Provide the [X, Y] coordinate of the cell's center where the given text is located.  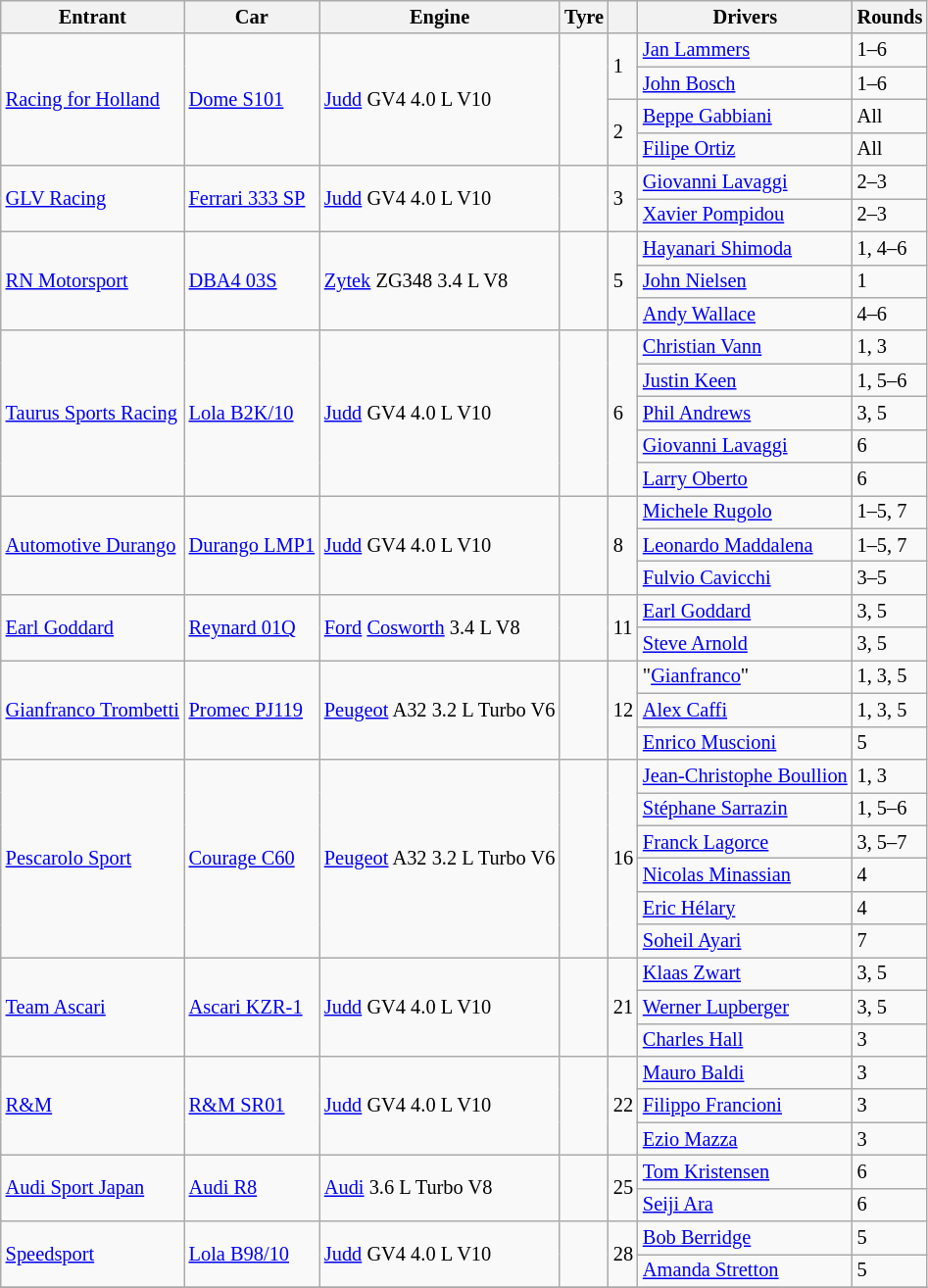
Filipe Ortiz [745, 149]
Mauro Baldi [745, 1072]
DBA4 03S [252, 280]
Charles Hall [745, 1040]
Audi R8 [252, 1188]
Engine [439, 17]
Ford Cosworth 3.4 L V8 [439, 627]
1, 4–6 [890, 248]
22 [623, 1106]
Automotive Durango [92, 545]
Justin Keen [745, 380]
Speedsport [92, 1255]
Tom Kristensen [745, 1171]
Klaas Zwart [745, 973]
3, 5–7 [890, 842]
Steve Arnold [745, 644]
Seiji Ara [745, 1205]
Fulvio Cavicchi [745, 577]
Nicolas Minassian [745, 874]
Lola B2K/10 [252, 413]
Beppe Gabbiani [745, 116]
Jean-Christophe Boullion [745, 775]
2 [623, 131]
Eric Hélary [745, 908]
3–5 [890, 577]
28 [623, 1255]
25 [623, 1188]
Reynard 01Q [252, 627]
R&M [92, 1106]
Courage C60 [252, 858]
Pescarolo Sport [92, 858]
Michele Rugolo [745, 512]
Dome S101 [252, 100]
Christian Vann [745, 347]
Promec PJ119 [252, 710]
Amanda Stretton [745, 1270]
12 [623, 710]
Audi Sport Japan [92, 1188]
Racing for Holland [92, 100]
Hayanari Shimoda [745, 248]
R&M SR01 [252, 1106]
Rounds [890, 17]
Xavier Pompidou [745, 215]
Stéphane Sarrazin [745, 809]
John Nielsen [745, 281]
Phil Andrews [745, 413]
Bob Berridge [745, 1238]
Jan Lammers [745, 50]
Entrant [92, 17]
Ascari KZR-1 [252, 1006]
Leonardo Maddalena [745, 545]
Alex Caffi [745, 710]
Drivers [745, 17]
Audi 3.6 L Turbo V8 [439, 1188]
Ezio Mazza [745, 1139]
7 [890, 941]
11 [623, 627]
Car [252, 17]
Zytek ZG348 3.4 L V8 [439, 280]
Andy Wallace [745, 314]
Team Ascari [92, 1006]
Filippo Francioni [745, 1106]
GLV Racing [92, 198]
8 [623, 545]
Enrico Muscioni [745, 743]
21 [623, 1006]
Larry Oberto [745, 479]
"Gianfranco" [745, 676]
John Bosch [745, 83]
RN Motorsport [92, 280]
4–6 [890, 314]
16 [623, 858]
Soheil Ayari [745, 941]
Durango LMP1 [252, 545]
Ferrari 333 SP [252, 198]
Werner Lupberger [745, 1007]
Lola B98/10 [252, 1255]
Tyre [584, 17]
Taurus Sports Racing [92, 413]
Gianfranco Trombetti [92, 710]
Franck Lagorce [745, 842]
